Capture the cell that displays the provided text and extract its [x, y] central coordinate. 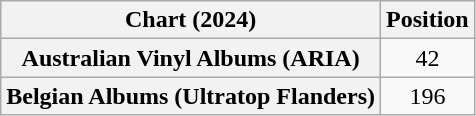
Position [428, 20]
Chart (2024) [191, 20]
Belgian Albums (Ultratop Flanders) [191, 96]
42 [428, 58]
196 [428, 96]
Australian Vinyl Albums (ARIA) [191, 58]
